Determine the (X, Y) coordinate at the center of the cell enclosing the given text.  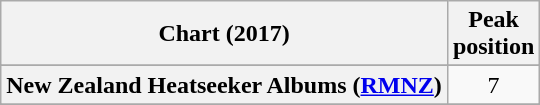
Chart (2017) (224, 34)
New Zealand Heatseeker Albums (RMNZ) (224, 85)
7 (493, 85)
Peak position (493, 34)
